Detect which cell encompasses the target text, then output its (x, y) center coordinate. 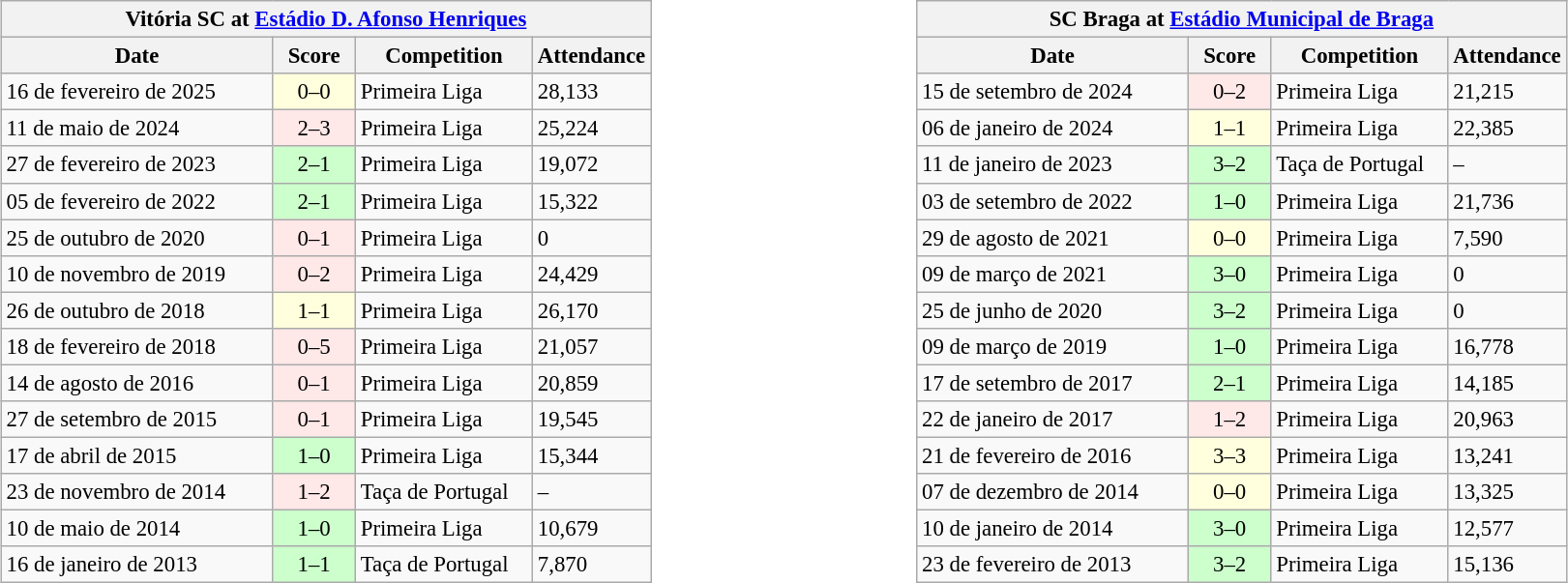
15,136 (1507, 565)
25 de junho de 2020 (1052, 310)
26,170 (592, 310)
23 de fevereiro de 2013 (1052, 565)
14 de agosto de 2016 (137, 383)
10 de maio de 2014 (137, 528)
14,185 (1507, 383)
21 de fevereiro de 2016 (1052, 455)
16,778 (1507, 346)
3–3 (1229, 455)
15,344 (592, 455)
SC Braga at Estádio Municipal de Braga (1242, 19)
17 de setembro de 2017 (1052, 383)
21,057 (592, 346)
18 de fevereiro de 2018 (137, 346)
23 de novembro de 2014 (137, 492)
15 de setembro de 2024 (1052, 92)
0–5 (314, 346)
7,590 (1507, 238)
20,859 (592, 383)
25 de outubro de 2020 (137, 238)
13,241 (1507, 455)
27 de fevereiro de 2023 (137, 164)
10 de janeiro de 2014 (1052, 528)
09 de março de 2021 (1052, 274)
17 de abril de 2015 (137, 455)
07 de dezembro de 2014 (1052, 492)
25,224 (592, 129)
05 de fevereiro de 2022 (137, 201)
27 de setembro de 2015 (137, 420)
16 de fevereiro de 2025 (137, 92)
22,385 (1507, 129)
20,963 (1507, 420)
11 de maio de 2024 (137, 129)
10,679 (592, 528)
12,577 (1507, 528)
11 de janeiro de 2023 (1052, 164)
16 de janeiro de 2013 (137, 565)
06 de janeiro de 2024 (1052, 129)
29 de agosto de 2021 (1052, 238)
22 de janeiro de 2017 (1052, 420)
10 de novembro de 2019 (137, 274)
24,429 (592, 274)
19,545 (592, 420)
15,322 (592, 201)
21,215 (1507, 92)
09 de março de 2019 (1052, 346)
21,736 (1507, 201)
2–3 (314, 129)
26 de outubro de 2018 (137, 310)
19,072 (592, 164)
7,870 (592, 565)
Vitória SC at Estádio D. Afonso Henriques (325, 19)
03 de setembro de 2022 (1052, 201)
28,133 (592, 92)
13,325 (1507, 492)
